Extract the [x, y] coordinate from the center of the cell holding the provided text.  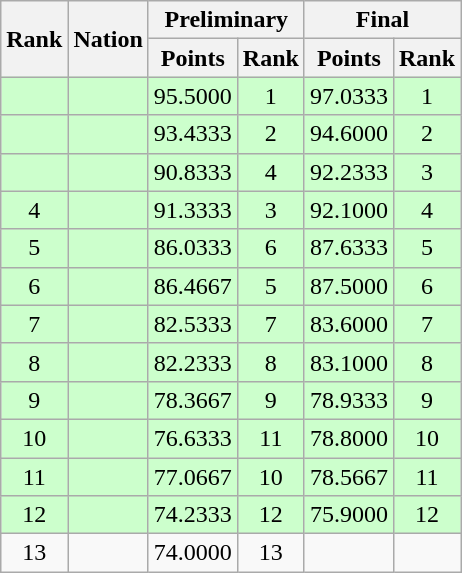
86.0333 [192, 248]
82.5333 [192, 324]
83.6000 [348, 324]
94.6000 [348, 134]
78.9333 [348, 400]
78.8000 [348, 438]
74.2333 [192, 515]
93.4333 [192, 134]
Final [382, 20]
97.0333 [348, 96]
78.5667 [348, 477]
Preliminary [226, 20]
95.5000 [192, 96]
76.6333 [192, 438]
91.3333 [192, 210]
75.9000 [348, 515]
92.2333 [348, 172]
86.4667 [192, 286]
92.1000 [348, 210]
78.3667 [192, 400]
90.8333 [192, 172]
Nation [108, 39]
82.2333 [192, 362]
74.0000 [192, 553]
77.0667 [192, 477]
87.6333 [348, 248]
83.1000 [348, 362]
87.5000 [348, 286]
